Return (x, y) of the center of cell containing provided text 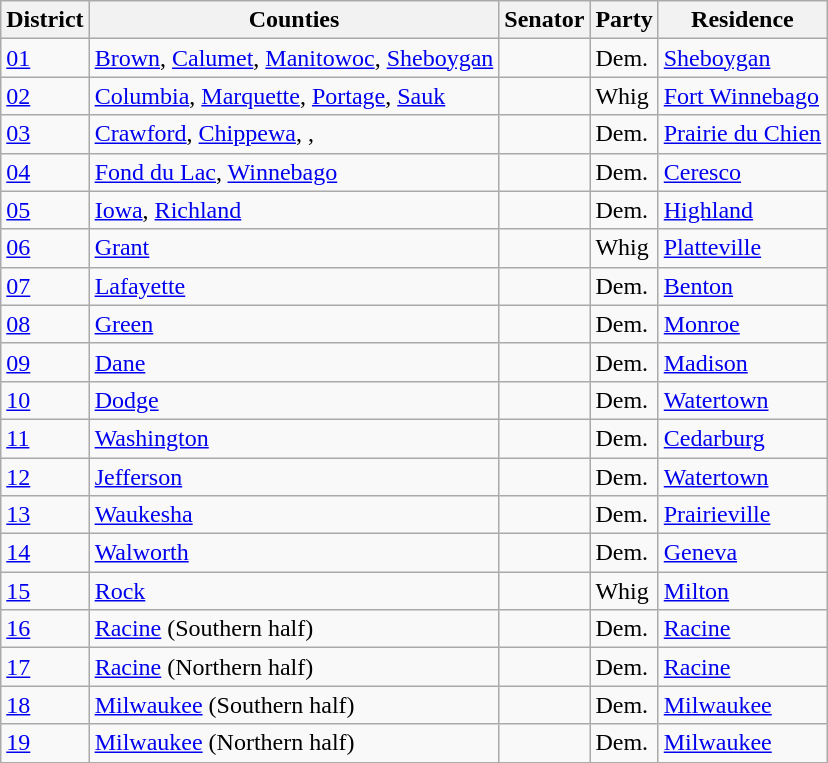
Geneva (742, 553)
Sheboygan (742, 58)
Washington (294, 438)
Grant (294, 248)
02 (45, 96)
03 (45, 134)
Ceresco (742, 172)
Fond du Lac, Winnebago (294, 172)
09 (45, 362)
Waukesha (294, 515)
18 (45, 705)
Walworth (294, 553)
Senator (544, 20)
Madison (742, 362)
Dodge (294, 400)
12 (45, 477)
Dane (294, 362)
01 (45, 58)
06 (45, 248)
Columbia, Marquette, Portage, Sauk (294, 96)
05 (45, 210)
16 (45, 629)
Iowa, Richland (294, 210)
Prairie du Chien (742, 134)
Benton (742, 286)
19 (45, 743)
Lafayette (294, 286)
Counties (294, 20)
17 (45, 667)
07 (45, 286)
Fort Winnebago (742, 96)
Milwaukee (Southern half) (294, 705)
15 (45, 591)
04 (45, 172)
Residence (742, 20)
Monroe (742, 324)
10 (45, 400)
Highland (742, 210)
Prairieville (742, 515)
Milwaukee (Northern half) (294, 743)
Crawford, Chippewa, , (294, 134)
08 (45, 324)
Brown, Calumet, Manitowoc, Sheboygan (294, 58)
Rock (294, 591)
Milton (742, 591)
11 (45, 438)
District (45, 20)
Party (624, 20)
Jefferson (294, 477)
Green (294, 324)
Racine (Southern half) (294, 629)
Platteville (742, 248)
13 (45, 515)
14 (45, 553)
Cedarburg (742, 438)
Racine (Northern half) (294, 667)
